Locate the cell with the specified text and output its (x, y) center coordinate. 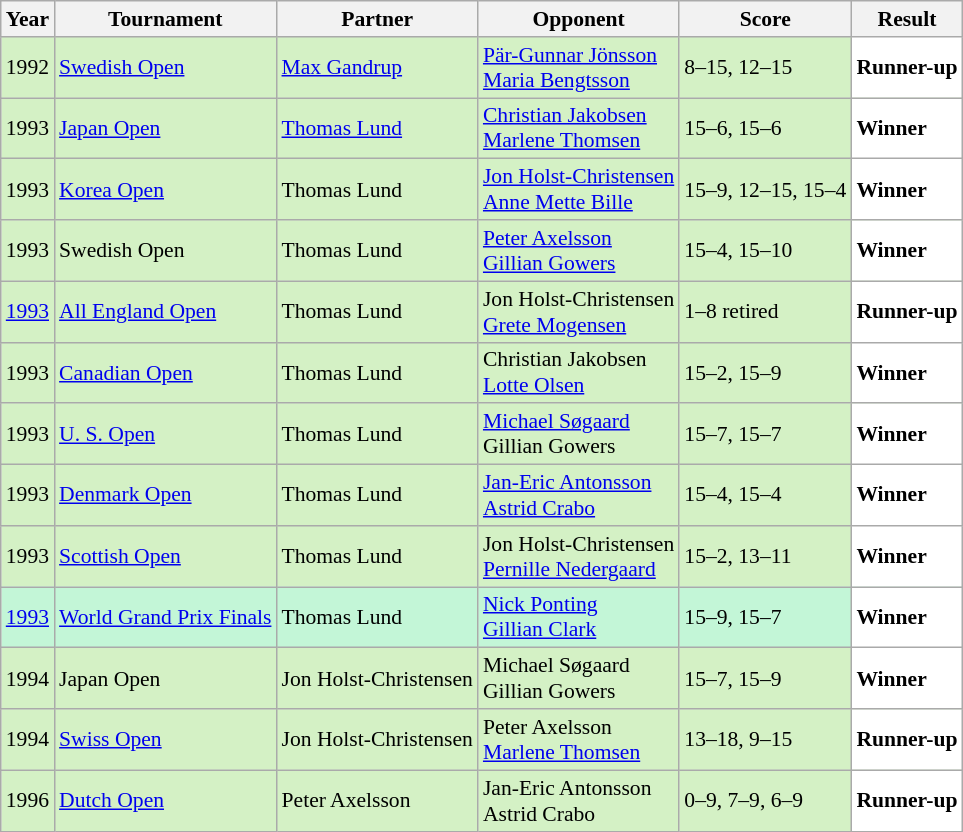
Scottish Open (165, 556)
World Grand Prix Finals (165, 618)
8–15, 12–15 (765, 68)
Opponent (578, 19)
Pär-Gunnar Jönsson Maria Bengtsson (578, 68)
15–4, 15–10 (765, 250)
15–7, 15–9 (765, 678)
Max Gandrup (376, 68)
Nick Ponting Gillian Clark (578, 618)
Partner (376, 19)
15–6, 15–6 (765, 128)
Canadian Open (165, 372)
Peter Axelsson Marlene Thomsen (578, 740)
Swiss Open (165, 740)
0–9, 7–9, 6–9 (765, 800)
15–2, 13–11 (765, 556)
Korea Open (165, 190)
15–9, 12–15, 15–4 (765, 190)
Jon Holst-Christensen Anne Mette Bille (578, 190)
U. S. Open (165, 434)
Jon Holst-Christensen Grete Mogensen (578, 312)
Result (906, 19)
15–2, 15–9 (765, 372)
Denmark Open (165, 496)
15–4, 15–4 (765, 496)
Christian Jakobsen Marlene Thomsen (578, 128)
1–8 retired (765, 312)
1992 (28, 68)
Tournament (165, 19)
15–9, 15–7 (765, 618)
All England Open (165, 312)
Year (28, 19)
13–18, 9–15 (765, 740)
15–7, 15–7 (765, 434)
Christian Jakobsen Lotte Olsen (578, 372)
Peter Axelsson Gillian Gowers (578, 250)
Score (765, 19)
Jon Holst-Christensen Pernille Nedergaard (578, 556)
Dutch Open (165, 800)
Peter Axelsson (376, 800)
1996 (28, 800)
